Output the [x, y] coordinate of the center of the cell containing the given text.  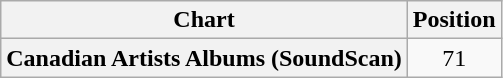
71 [454, 58]
Canadian Artists Albums (SoundScan) [204, 58]
Chart [204, 20]
Position [454, 20]
